Extract the [X, Y] coordinate from the center of the cell holding the provided text.  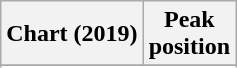
Chart (2019) [72, 34]
Peakposition [189, 34]
